Provide the (x, y) coordinate of the cell's center where the given text is located.  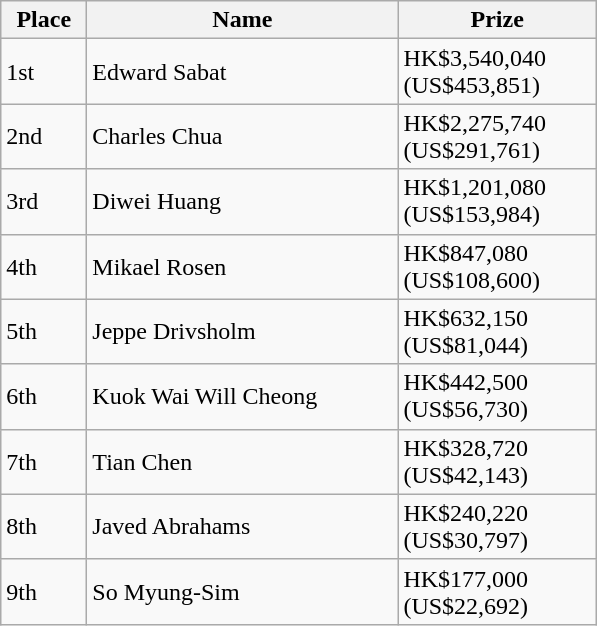
HK$328,720 (US$42,143) (498, 462)
7th (44, 462)
HK$847,080 (US$108,600) (498, 266)
Kuok Wai Will Cheong (242, 396)
6th (44, 396)
Mikael Rosen (242, 266)
HK$177,000 (US$22,692) (498, 592)
HK$240,220 (US$30,797) (498, 526)
1st (44, 72)
4th (44, 266)
HK$1,201,080 (US$153,984) (498, 202)
8th (44, 526)
Tian Chen (242, 462)
Edward Sabat (242, 72)
HK$3,540,040 (US$453,851) (498, 72)
2nd (44, 136)
HK$632,150 (US$81,044) (498, 332)
Diwei Huang (242, 202)
HK$442,500 (US$56,730) (498, 396)
5th (44, 332)
Place (44, 20)
3rd (44, 202)
So Myung-Sim (242, 592)
Prize (498, 20)
9th (44, 592)
Jeppe Drivsholm (242, 332)
HK$2,275,740 (US$291,761) (498, 136)
Javed Abrahams (242, 526)
Name (242, 20)
Charles Chua (242, 136)
